For the text-containing cell, return its midpoint in (x, y) coordinate format. 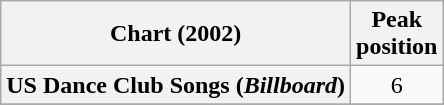
Chart (2002) (176, 34)
6 (397, 85)
Peakposition (397, 34)
US Dance Club Songs (Billboard) (176, 85)
